Provide the (x, y) coordinate of the cell's center where the given text is located.  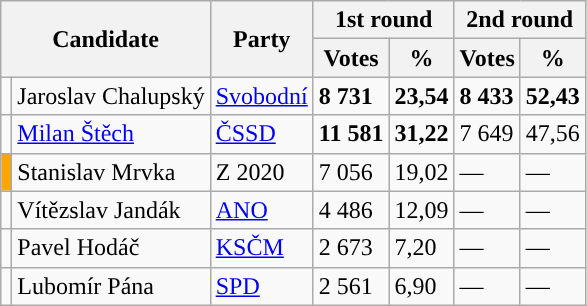
31,22 (422, 134)
ANO (262, 210)
52,43 (552, 96)
4 486 (351, 210)
Pavel Hodáč (111, 248)
6,90 (422, 286)
Stanislav Mrvka (111, 172)
12,09 (422, 210)
8 731 (351, 96)
Candidate (106, 39)
Jaroslav Chalupský (111, 96)
Vítězslav Jandák (111, 210)
Party (262, 39)
KSČM (262, 248)
2nd round (520, 20)
1st round (384, 20)
Milan Štěch (111, 134)
Z 2020 (262, 172)
19,02 (422, 172)
2 561 (351, 286)
Svobodní (262, 96)
Lubomír Pána (111, 286)
8 433 (487, 96)
ČSSD (262, 134)
47,56 (552, 134)
7,20 (422, 248)
11 581 (351, 134)
SPD (262, 286)
23,54 (422, 96)
7 649 (487, 134)
7 056 (351, 172)
2 673 (351, 248)
